From the cell containing the given text, extract its center point as (X, Y) coordinate. 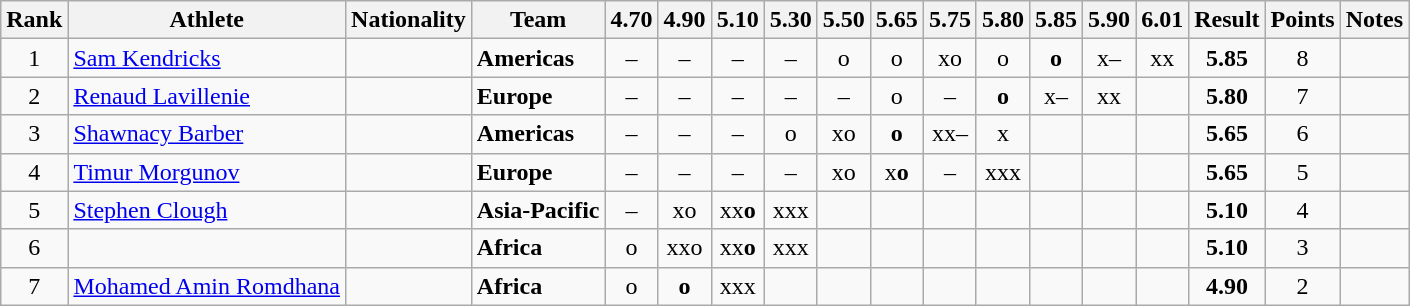
Timur Morgunov (207, 172)
Team (538, 20)
5.75 (950, 20)
Renaud Lavillenie (207, 96)
1 (34, 58)
Mohamed Amin Romdhana (207, 286)
Sam Kendricks (207, 58)
Points (1302, 20)
Shawnacy Barber (207, 134)
x (1002, 134)
Notes (1374, 20)
Asia-Pacific (538, 210)
Nationality (409, 20)
Rank (34, 20)
5.30 (790, 20)
5.90 (1110, 20)
Athlete (207, 20)
Result (1227, 20)
Stephen Clough (207, 210)
4.70 (632, 20)
xx– (950, 134)
8 (1302, 58)
6.01 (1162, 20)
5.50 (844, 20)
